Return (x, y) of the center of cell containing provided text 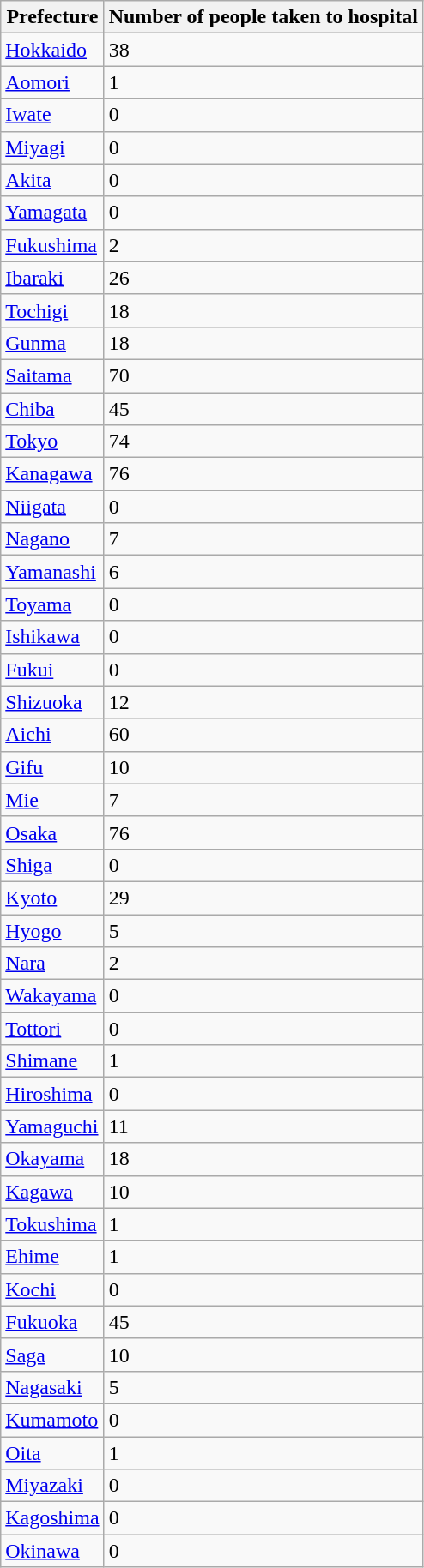
Tokushima (52, 1224)
74 (263, 442)
Shizuoka (52, 702)
Kochi (52, 1289)
Fukuoka (52, 1322)
Aomori (52, 82)
Kumamoto (52, 1420)
Chiba (52, 409)
Kanagawa (52, 474)
Nagasaki (52, 1387)
Kagawa (52, 1192)
Prefecture (52, 17)
Kagoshima (52, 1518)
Miyagi (52, 147)
26 (263, 278)
Kyoto (52, 898)
Ehime (52, 1257)
38 (263, 50)
Iwate (52, 115)
Akita (52, 180)
Saitama (52, 375)
Tochigi (52, 310)
Oita (52, 1453)
Okinawa (52, 1551)
Shiga (52, 865)
Miyazaki (52, 1486)
Ibaraki (52, 278)
Okayama (52, 1159)
Wakayama (52, 996)
Shimane (52, 1061)
Hiroshima (52, 1094)
Nagano (52, 539)
29 (263, 898)
Saga (52, 1355)
Fukui (52, 670)
Yamagata (52, 213)
Niigata (52, 507)
Number of people taken to hospital (263, 17)
Nara (52, 964)
60 (263, 735)
Tokyo (52, 442)
Fukushima (52, 245)
Mie (52, 800)
Hokkaido (52, 50)
70 (263, 375)
11 (263, 1126)
Yamaguchi (52, 1126)
Tottori (52, 1029)
Gunma (52, 343)
Ishikawa (52, 637)
Aichi (52, 735)
Osaka (52, 832)
12 (263, 702)
Yamanashi (52, 572)
6 (263, 572)
Toyama (52, 604)
Hyogo (52, 930)
Gifu (52, 767)
